Find where the given text appears and provide that cell's center as (x, y) coordinate. 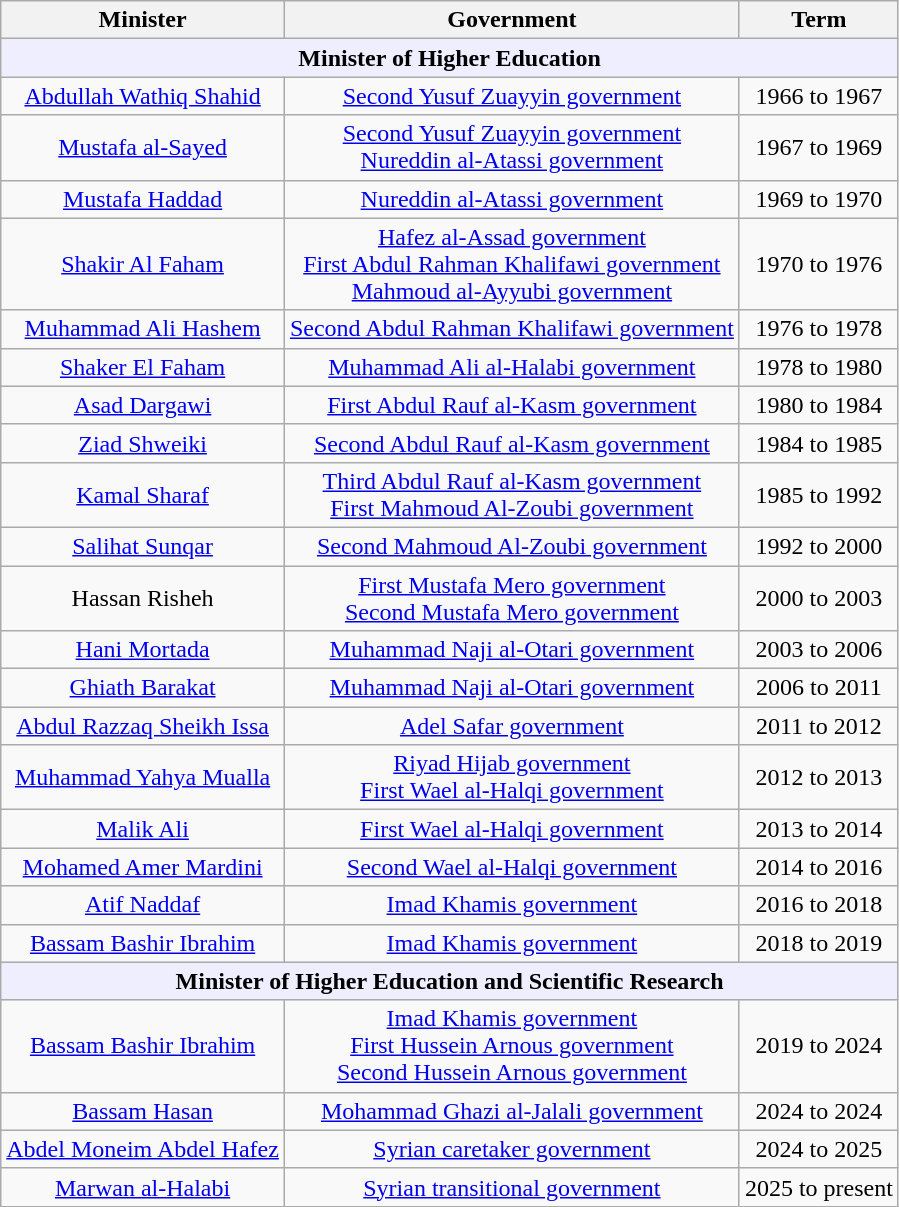
2019 to 2024 (818, 1046)
Abdul Razzaq Sheikh Issa (143, 726)
Bassam Hasan (143, 1111)
Shaker El Faham (143, 367)
2006 to 2011 (818, 688)
1967 to 1969 (818, 148)
Muhammad Ali Hashem (143, 329)
1980 to 1984 (818, 405)
Abdullah Wathiq Shahid (143, 96)
2025 to present (818, 1187)
Abdel Moneim Abdel Hafez (143, 1149)
2024 to 2024 (818, 1111)
First Mustafa Mero governmentSecond Mustafa Mero government (512, 598)
Mustafa Haddad (143, 199)
Asad Dargawi (143, 405)
Minister of Higher Education (450, 58)
Muhammad Ali al-Halabi government (512, 367)
First Wael al-Halqi government (512, 829)
Mohamed Amer Mardini (143, 867)
Ghiath Barakat (143, 688)
Muhammad Yahya Mualla (143, 778)
2003 to 2006 (818, 650)
Riyad Hijab governmentFirst Wael al-Halqi government (512, 778)
Minister of Higher Education and Scientific Research (450, 981)
Hani Mortada (143, 650)
1969 to 1970 (818, 199)
Atif Naddaf (143, 905)
Malik Ali (143, 829)
1976 to 1978 (818, 329)
Syrian transitional government (512, 1187)
First Abdul Rauf al-Kasm government (512, 405)
Mohammad Ghazi al-Jalali government (512, 1111)
Minister (143, 20)
Second Abdul Rauf al-Kasm government (512, 443)
Shakir Al Faham (143, 264)
1966 to 1967 (818, 96)
Syrian caretaker government (512, 1149)
Hassan Risheh (143, 598)
2016 to 2018 (818, 905)
Third Abdul Rauf al-Kasm governmentFirst Mahmoud Al-Zoubi government (512, 494)
2014 to 2016 (818, 867)
Second Yusuf Zuayyin governmentNureddin al-Atassi government (512, 148)
Second Yusuf Zuayyin government (512, 96)
Hafez al-Assad governmentFirst Abdul Rahman Khalifawi governmentMahmoud al-Ayyubi government (512, 264)
Mustafa al-Sayed (143, 148)
Term (818, 20)
Salihat Sunqar (143, 546)
2011 to 2012 (818, 726)
Kamal Sharaf (143, 494)
2024 to 2025 (818, 1149)
Government (512, 20)
2018 to 2019 (818, 943)
1978 to 1980 (818, 367)
Adel Safar government (512, 726)
Second Wael al-Halqi government (512, 867)
1984 to 1985 (818, 443)
Nureddin al-Atassi government (512, 199)
Ziad Shweiki (143, 443)
Second Mahmoud Al-Zoubi government (512, 546)
2000 to 2003 (818, 598)
1992 to 2000 (818, 546)
2012 to 2013 (818, 778)
Imad Khamis governmentFirst Hussein Arnous governmentSecond Hussein Arnous government (512, 1046)
1985 to 1992 (818, 494)
1970 to 1976 (818, 264)
Second Abdul Rahman Khalifawi government (512, 329)
2013 to 2014 (818, 829)
Marwan al-Halabi (143, 1187)
